Locate the cell with the specified text and output its (x, y) center coordinate. 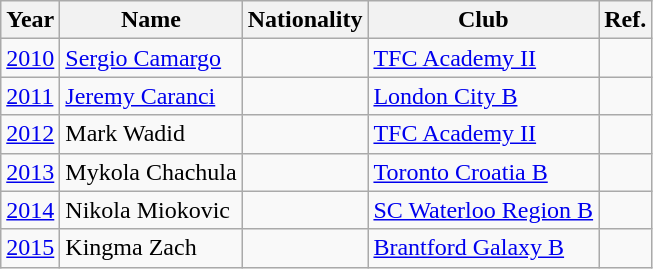
Year (30, 20)
2010 (30, 58)
Club (484, 20)
Toronto Croatia B (484, 172)
Nationality (305, 20)
2012 (30, 134)
Name (151, 20)
Jeremy Caranci (151, 96)
London City B (484, 96)
2015 (30, 248)
2014 (30, 210)
Kingma Zach (151, 248)
Brantford Galaxy B (484, 248)
Mark Wadid (151, 134)
2013 (30, 172)
Sergio Camargo (151, 58)
2011 (30, 96)
SC Waterloo Region B (484, 210)
Mykola Chachula (151, 172)
Nikola Miokovic (151, 210)
Ref. (626, 20)
